Find where the given text appears and provide that cell's center as (x, y) coordinate. 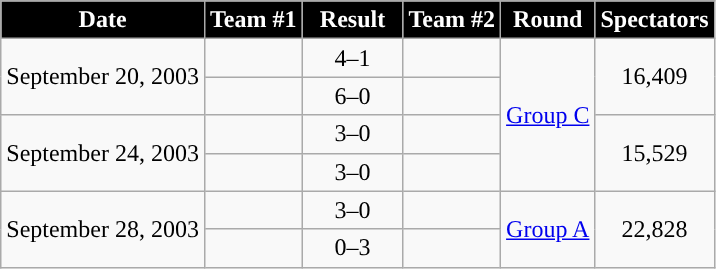
Group A (548, 229)
September 20, 2003 (103, 77)
Date (103, 20)
Spectators (654, 20)
Round (548, 20)
4–1 (352, 58)
September 24, 2003 (103, 153)
6–0 (352, 96)
16,409 (654, 77)
22,828 (654, 229)
Group C (548, 115)
0–3 (352, 248)
Result (352, 20)
Team #1 (253, 20)
Team #2 (452, 20)
September 28, 2003 (103, 229)
15,529 (654, 153)
